Return the (X, Y) coordinate for the center point of the cell that contains the specified text.  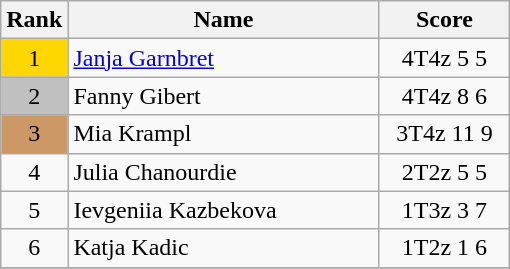
2 (34, 96)
1T2z 1 6 (444, 248)
Katja Kadic (224, 248)
Julia Chanourdie (224, 172)
5 (34, 210)
1 (34, 58)
Ievgeniia Kazbekova (224, 210)
6 (34, 248)
3 (34, 134)
4T4z 5 5 (444, 58)
Name (224, 20)
Rank (34, 20)
Janja Garnbret (224, 58)
2T2z 5 5 (444, 172)
Fanny Gibert (224, 96)
Mia Krampl (224, 134)
4T4z 8 6 (444, 96)
3T4z 11 9 (444, 134)
Score (444, 20)
1T3z 3 7 (444, 210)
4 (34, 172)
